Return (x, y) of the center of cell containing provided text 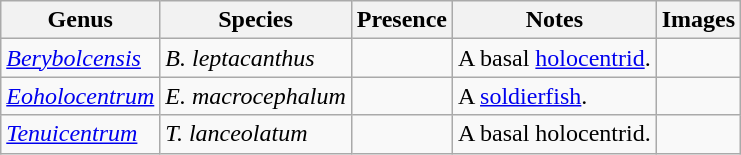
Presence (402, 20)
Images (698, 20)
T. lanceolatum (256, 134)
Genus (80, 20)
Eoholocentrum (80, 96)
Species (256, 20)
Tenuicentrum (80, 134)
A soldierfish. (555, 96)
B. leptacanthus (256, 58)
Berybolcensis (80, 58)
Notes (555, 20)
E. macrocephalum (256, 96)
